Determine the [x, y] coordinate at the center of the cell enclosing the given text.  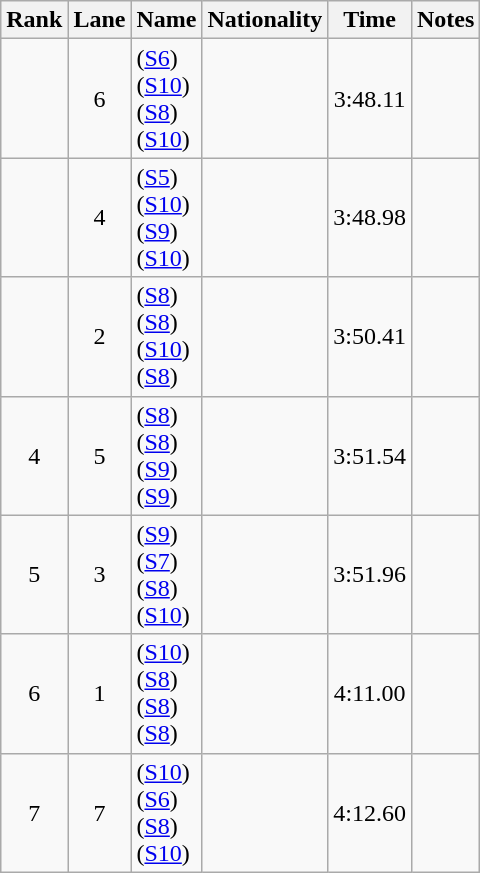
Time [370, 20]
3:48.11 [370, 98]
(S6) (S10) (S8) (S10) [166, 98]
3:48.98 [370, 218]
(S10) (S6) (S8) (S10) [166, 812]
(S8) (S8) (S10) (S8) [166, 336]
3 [100, 574]
Nationality [265, 20]
Rank [34, 20]
(S8) (S8) (S9) (S9) [166, 456]
3:51.54 [370, 456]
(S9) (S7) (S8) (S10) [166, 574]
(S5) (S10) (S9) (S10) [166, 218]
3:50.41 [370, 336]
4:11.00 [370, 694]
Name [166, 20]
Lane [100, 20]
(S10) (S8) (S8) (S8) [166, 694]
3:51.96 [370, 574]
2 [100, 336]
4:12.60 [370, 812]
Notes [445, 20]
1 [100, 694]
